Find where the given text appears and provide that cell's center as (X, Y) coordinate. 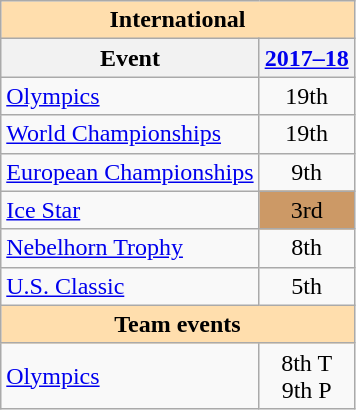
Nebelhorn Trophy (130, 248)
World Championships (130, 134)
8th (306, 248)
International (178, 20)
Ice Star (130, 210)
9th (306, 172)
3rd (306, 210)
U.S. Classic (130, 286)
Team events (178, 324)
5th (306, 286)
Event (130, 58)
8th T 9th P (306, 376)
2017–18 (306, 58)
European Championships (130, 172)
